Provide the [X, Y] coordinate of the cell's center where the given text is located.  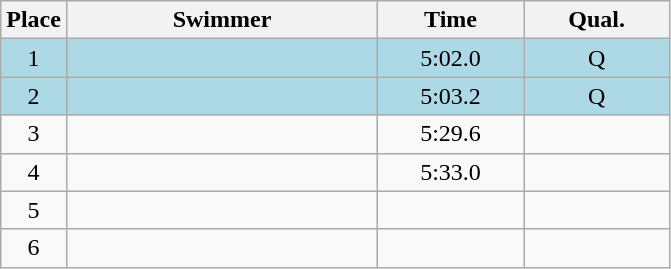
4 [34, 172]
5:29.6 [451, 134]
6 [34, 248]
Place [34, 20]
2 [34, 96]
Time [451, 20]
1 [34, 58]
5:03.2 [451, 96]
Swimmer [222, 20]
3 [34, 134]
5:33.0 [451, 172]
5 [34, 210]
Qual. [597, 20]
5:02.0 [451, 58]
